Search for the cell housing the specified text and yield its (X, Y) center coordinate. 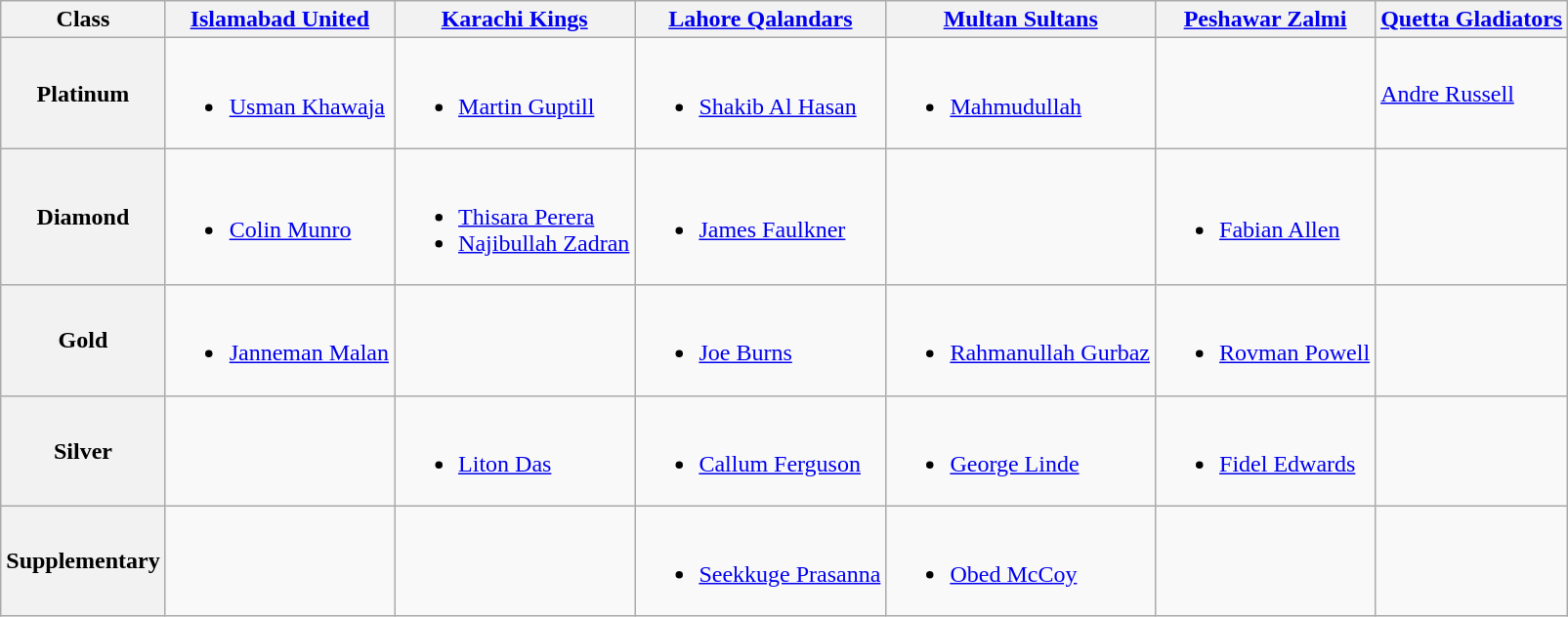
Liton Das (515, 451)
Shakib Al Hasan (760, 94)
Supplementary (83, 560)
Diamond (83, 217)
Obed McCoy (1021, 560)
Callum Ferguson (760, 451)
George Linde (1021, 451)
Andre Russell (1471, 94)
Gold (83, 340)
Fidel Edwards (1266, 451)
Peshawar Zalmi (1266, 20)
Seekkuge Prasanna (760, 560)
Lahore Qalandars (760, 20)
Colin Munro (279, 217)
Class (83, 20)
Multan Sultans (1021, 20)
Silver (83, 451)
Fabian Allen (1266, 217)
Quetta Gladiators (1471, 20)
Rovman Powell (1266, 340)
Usman Khawaja (279, 94)
Martin Guptill (515, 94)
James Faulkner (760, 217)
Janneman Malan (279, 340)
Rahmanullah Gurbaz (1021, 340)
Mahmudullah (1021, 94)
Karachi Kings (515, 20)
Islamabad United (279, 20)
Thisara PereraNajibullah Zadran (515, 217)
Joe Burns (760, 340)
Platinum (83, 94)
